Return the (x, y) coordinate for the center point of the cell that contains the specified text.  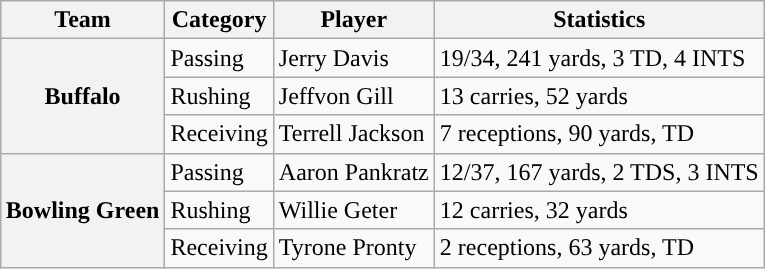
Jerry Davis (354, 58)
Bowling Green (82, 210)
19/34, 241 yards, 3 TD, 4 INTS (599, 58)
Jeffvon Gill (354, 96)
Category (219, 20)
Terrell Jackson (354, 134)
12 carries, 32 yards (599, 210)
13 carries, 52 yards (599, 96)
7 receptions, 90 yards, TD (599, 134)
Player (354, 20)
12/37, 167 yards, 2 TDS, 3 INTS (599, 172)
Tyrone Pronty (354, 248)
2 receptions, 63 yards, TD (599, 248)
Willie Geter (354, 210)
Buffalo (82, 96)
Aaron Pankratz (354, 172)
Statistics (599, 20)
Team (82, 20)
